Return the (x, y) coordinate for the center point of the cell that contains the specified text.  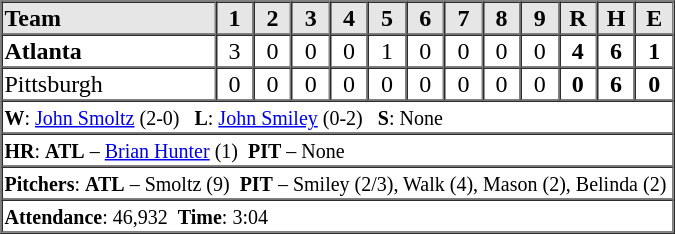
Pitchers: ATL – Smoltz (9) PIT – Smiley (2/3), Walk (4), Mason (2), Belinda (2) (338, 182)
8 (501, 18)
Pittsburgh (109, 84)
5 (387, 18)
Team (109, 18)
7 (463, 18)
E (654, 18)
HR: ATL – Brian Hunter (1) PIT – None (338, 150)
H (616, 18)
2 (273, 18)
Attendance: 46,932 Time: 3:04 (338, 216)
W: John Smoltz (2-0) L: John Smiley (0-2) S: None (338, 116)
9 (540, 18)
Atlanta (109, 50)
R (578, 18)
